For the text-containing cell, return its midpoint in [X, Y] coordinate format. 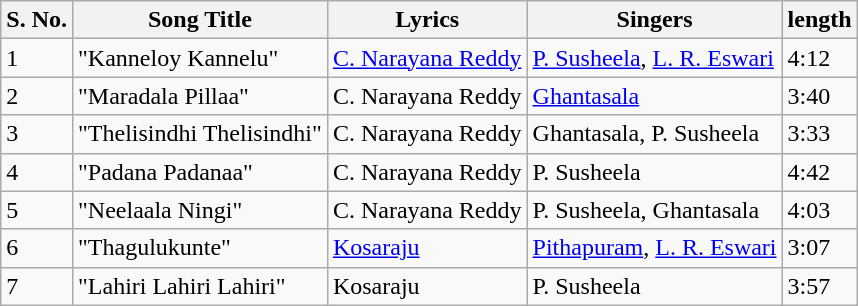
7 [37, 286]
Lyrics [427, 20]
"Neelaala Ningi" [200, 210]
3:40 [820, 96]
Song Title [200, 20]
length [820, 20]
Pithapuram, L. R. Eswari [654, 248]
P. Susheela, L. R. Eswari [654, 58]
"Maradala Pillaa" [200, 96]
"Thelisindhi Thelisindhi" [200, 134]
3:57 [820, 286]
"Kanneloy Kannelu" [200, 58]
Ghantasala [654, 96]
P. Susheela, Ghantasala [654, 210]
3:07 [820, 248]
"Lahiri Lahiri Lahiri" [200, 286]
4 [37, 172]
1 [37, 58]
3 [37, 134]
S. No. [37, 20]
4:03 [820, 210]
4:12 [820, 58]
"Padana Padanaa" [200, 172]
6 [37, 248]
"Thagulukunte" [200, 248]
3:33 [820, 134]
Singers [654, 20]
2 [37, 96]
Ghantasala, P. Susheela [654, 134]
5 [37, 210]
4:42 [820, 172]
